Search for the cell housing the specified text and yield its (X, Y) center coordinate. 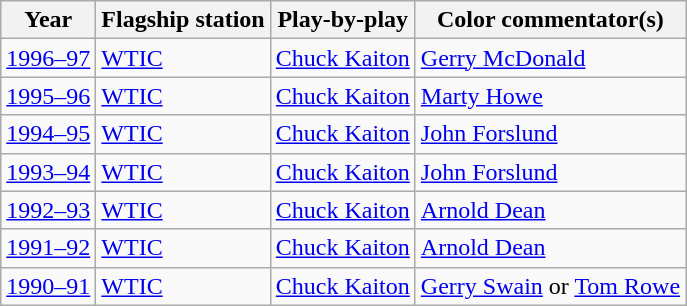
Year (48, 20)
1990–91 (48, 286)
Flagship station (183, 20)
Gerry Swain or Tom Rowe (550, 286)
1992–93 (48, 210)
1991–92 (48, 248)
Marty Howe (550, 96)
1996–97 (48, 58)
1994–95 (48, 134)
Gerry McDonald (550, 58)
Color commentator(s) (550, 20)
1995–96 (48, 96)
Play-by-play (342, 20)
1993–94 (48, 172)
